Identify which cell holds the provided text, then report its [x, y] central coordinate. 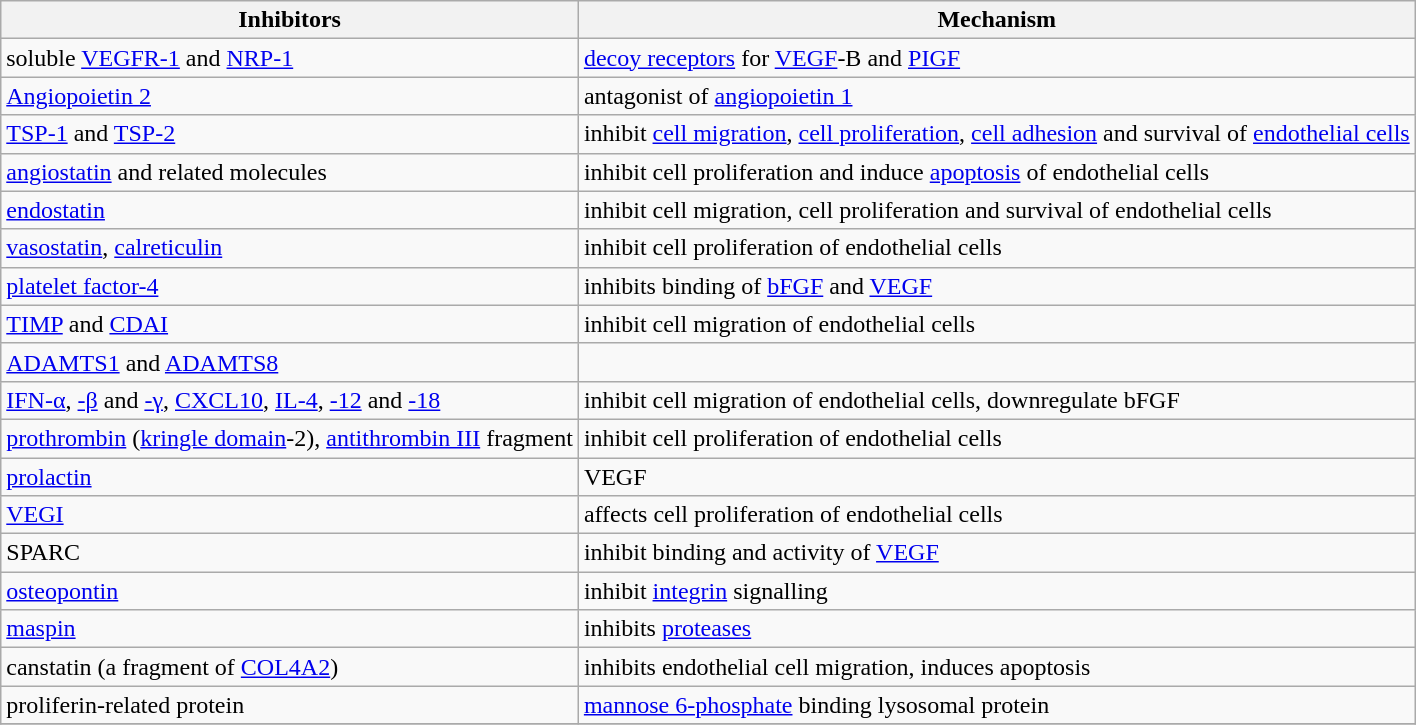
proliferin-related protein [290, 705]
SPARC [290, 553]
vasostatin, calreticulin [290, 248]
TSP-1 and TSP-2 [290, 134]
inhibit cell migration of endothelial cells [996, 324]
inhibits proteases [996, 629]
inhibit cell migration of endothelial cells, downregulate bFGF [996, 400]
inhibits binding of bFGF and VEGF [996, 286]
soluble VEGFR-1 and NRP-1 [290, 58]
prothrombin (kringle domain-2), antithrombin III fragment [290, 438]
Inhibitors [290, 20]
prolactin [290, 477]
mannose 6-phosphate binding lysosomal protein [996, 705]
osteopontin [290, 591]
maspin [290, 629]
IFN-α, -β and -γ, CXCL10, IL-4, -12 and -18 [290, 400]
decoy receptors for VEGF-B and PIGF [996, 58]
affects cell proliferation of endothelial cells [996, 515]
TIMP and CDAI [290, 324]
Angiopoietin 2 [290, 96]
platelet factor-4 [290, 286]
endostatin [290, 210]
ADAMTS1 and ADAMTS8 [290, 362]
canstatin (a fragment of COL4A2) [290, 667]
Mechanism [996, 20]
inhibit integrin signalling [996, 591]
VEGI [290, 515]
inhibit cell proliferation and induce apoptosis of endothelial cells [996, 172]
inhibit cell migration, cell proliferation, cell adhesion and survival of endothelial cells [996, 134]
VEGF [996, 477]
inhibit cell migration, cell proliferation and survival of endothelial cells [996, 210]
antagonist of angiopoietin 1 [996, 96]
angiostatin and related molecules [290, 172]
inhibit binding and activity of VEGF [996, 553]
inhibits endothelial cell migration, induces apoptosis [996, 667]
